Identify which cell holds the provided text, then report its (x, y) central coordinate. 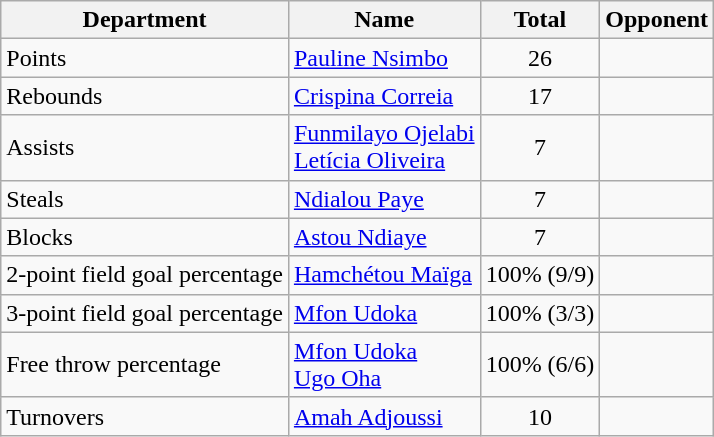
Total (540, 20)
Points (145, 58)
Assists (145, 148)
Hamchétou Maïga (384, 275)
10 (540, 416)
Funmilayo Ojelabi Letícia Oliveira (384, 148)
Free throw percentage (145, 364)
Blocks (145, 237)
Amah Adjoussi (384, 416)
Rebounds (145, 96)
17 (540, 96)
2-point field goal percentage (145, 275)
100% (6/6) (540, 364)
100% (9/9) (540, 275)
Opponent (657, 20)
Steals (145, 199)
Pauline Nsimbo (384, 58)
Crispina Correia (384, 96)
26 (540, 58)
Ndialou Paye (384, 199)
Turnovers (145, 416)
Name (384, 20)
Mfon Udoka (384, 313)
3-point field goal percentage (145, 313)
Astou Ndiaye (384, 237)
Department (145, 20)
100% (3/3) (540, 313)
Mfon Udoka Ugo Oha (384, 364)
